Identify which cell holds the provided text, then report its [X, Y] central coordinate. 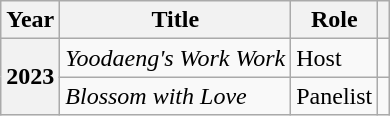
Blossom with Love [176, 96]
Yoodaeng's Work Work [176, 58]
Role [334, 20]
2023 [30, 77]
Year [30, 20]
Title [176, 20]
Panelist [334, 96]
Host [334, 58]
